Locate the cell with the specified text and output its [X, Y] center coordinate. 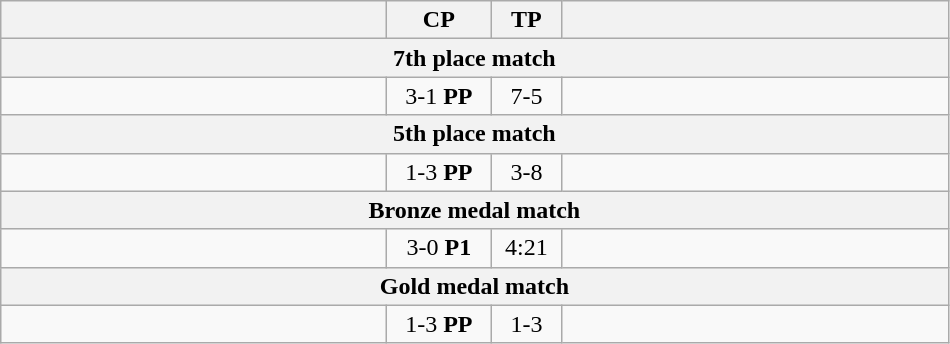
Gold medal match [474, 286]
Bronze medal match [474, 210]
3-1 PP [439, 96]
7th place match [474, 58]
3-0 P1 [439, 248]
1-3 [526, 324]
5th place match [474, 134]
TP [526, 20]
3-8 [526, 172]
CP [439, 20]
7-5 [526, 96]
4:21 [526, 248]
